Determine the [X, Y] coordinate at the center of the cell enclosing the given text.  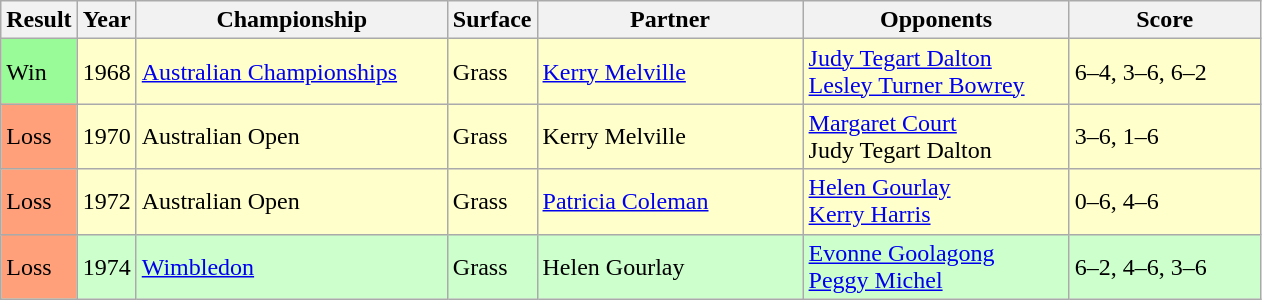
Surface [492, 20]
0–6, 4–6 [1164, 202]
Championship [292, 20]
1974 [106, 266]
Judy Tegart Dalton Lesley Turner Bowrey [936, 72]
1972 [106, 202]
Result [39, 20]
3–6, 1–6 [1164, 136]
Margaret Court Judy Tegart Dalton [936, 136]
Australian Championships [292, 72]
Win [39, 72]
Helen Gourlay Kerry Harris [936, 202]
Score [1164, 20]
Evonne Goolagong Peggy Michel [936, 266]
6–4, 3–6, 6–2 [1164, 72]
Wimbledon [292, 266]
1970 [106, 136]
Year [106, 20]
6–2, 4–6, 3–6 [1164, 266]
Patricia Coleman [670, 202]
Partner [670, 20]
Helen Gourlay [670, 266]
Opponents [936, 20]
1968 [106, 72]
